Detect which cell encompasses the target text, then output its (X, Y) center coordinate. 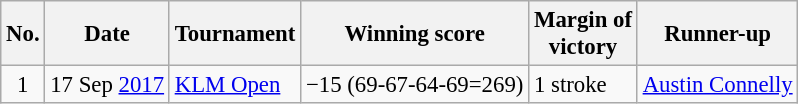
Tournament (234, 34)
Runner-up (718, 34)
Date (107, 34)
1 stroke (584, 85)
1 (23, 85)
Austin Connelly (718, 85)
−15 (69-67-64-69=269) (415, 85)
KLM Open (234, 85)
Margin ofvictory (584, 34)
Winning score (415, 34)
17 Sep 2017 (107, 85)
No. (23, 34)
